Detect which cell encompasses the target text, then output its (X, Y) center coordinate. 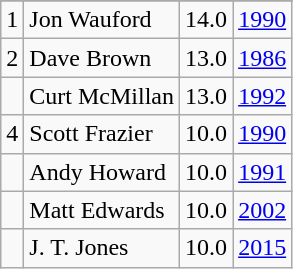
Jon Wauford (102, 20)
1991 (262, 172)
Dave Brown (102, 58)
2 (12, 58)
Matt Edwards (102, 210)
14.0 (206, 20)
4 (12, 134)
1992 (262, 96)
1 (12, 20)
Andy Howard (102, 172)
J. T. Jones (102, 248)
2002 (262, 210)
2015 (262, 248)
1986 (262, 58)
Curt McMillan (102, 96)
Scott Frazier (102, 134)
